Extract the (x, y) coordinate from the center of the cell holding the provided text.  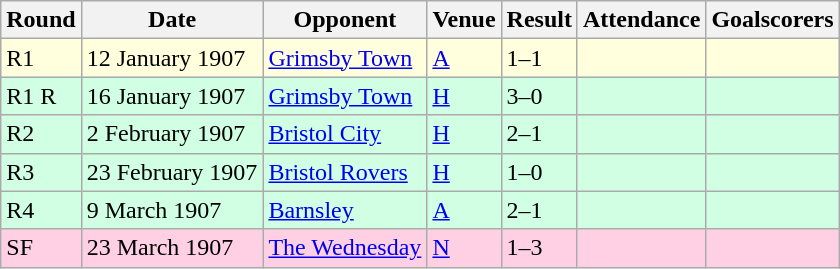
N (464, 248)
23 March 1907 (172, 248)
Date (172, 20)
16 January 1907 (172, 96)
R3 (41, 172)
R2 (41, 134)
Bristol City (345, 134)
Barnsley (345, 210)
1–3 (539, 248)
Goalscorers (772, 20)
R1 R (41, 96)
Result (539, 20)
23 February 1907 (172, 172)
Opponent (345, 20)
2 February 1907 (172, 134)
R1 (41, 58)
12 January 1907 (172, 58)
Bristol Rovers (345, 172)
1–0 (539, 172)
R4 (41, 210)
1–1 (539, 58)
Round (41, 20)
9 March 1907 (172, 210)
SF (41, 248)
3–0 (539, 96)
Venue (464, 20)
Attendance (641, 20)
The Wednesday (345, 248)
